Determine the (X, Y) coordinate at the center of the cell enclosing the given text.  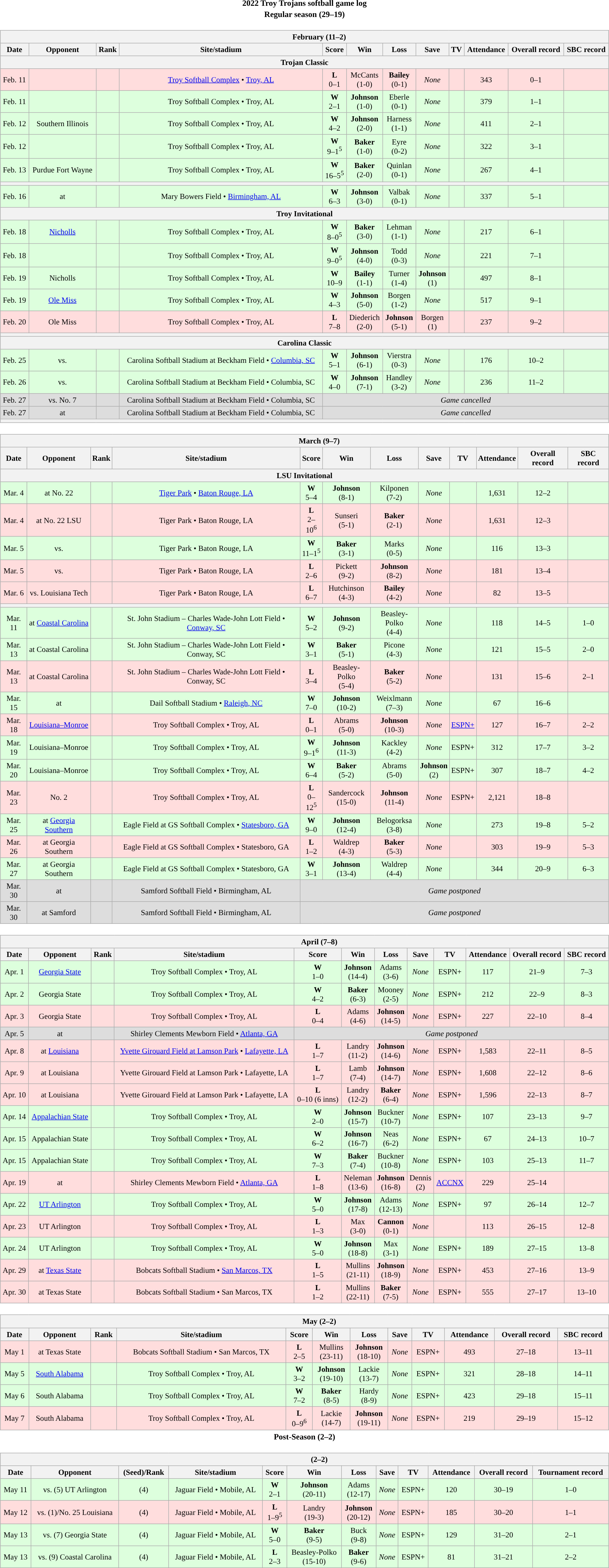
Adams(4-6) (358, 1016)
Apr. 14 (14, 1117)
ACCNX (450, 1183)
Johnson(20-11) (314, 1489)
Sandercock(15-0) (347, 797)
W9–16 (311, 747)
Adams(12-17) (359, 1489)
7–3 (587, 972)
12–7 (587, 1204)
5–3 (588, 847)
Johnson(13-4) (347, 869)
at Samford (59, 913)
18–8 (543, 797)
337 (486, 197)
28–18 (526, 1374)
Johnson(14-5) (391, 1016)
Apr. 24 (14, 1249)
Beasley-Polko(15-10) (314, 1557)
321 (469, 1374)
McCants(1-0) (364, 80)
19–8 (543, 825)
8–6 (587, 1073)
Lackie(14-7) (331, 1418)
212 (488, 994)
Baker(6-4) (391, 1094)
Apr. 1 (14, 972)
Johnson(18-10) (369, 1351)
L2–106 (311, 520)
22–12 (537, 1073)
9–7 (587, 1117)
312 (497, 747)
May 11 (16, 1489)
Beasley-Polko(4-4) (394, 623)
5–1 (536, 197)
0–1 (536, 80)
Pickett(9-2) (347, 571)
Cannon(0-1) (391, 1226)
1,583 (488, 1051)
189 (488, 1249)
No. 2 (59, 797)
22–11 (537, 1051)
24–13 (537, 1139)
25–13 (537, 1160)
Johnson(14-6) (391, 1051)
Landry(12-2) (358, 1094)
497 (486, 278)
Apr. 19 (14, 1183)
W7–0 (311, 703)
453 (488, 1270)
7–1 (536, 255)
118 (497, 623)
221 (486, 255)
vs. No. 7 (63, 400)
Johnson(7-1) (364, 382)
307 (497, 770)
Belogorksa(3-8) (394, 825)
Neleman(13-6) (358, 1183)
W9–0 (311, 825)
15–11 (583, 1396)
L1–8 (318, 1183)
30–19 (504, 1489)
1,596 (488, 1094)
May 1 (15, 1351)
Johnson(5-1) (399, 322)
229 (488, 1183)
Baker(7-4) (358, 1160)
Baker(2-1) (394, 520)
Baker(2-0) (364, 170)
Borgen(1-2) (399, 300)
Johnson(15-7) (358, 1117)
Mar. 20 (14, 770)
27–18 (526, 1351)
13–3 (543, 548)
129 (451, 1535)
Baker(9-6) (359, 1557)
82 (497, 593)
517 (486, 300)
Mooney(2-5) (391, 994)
Johnson(10-2) (347, 703)
W1–0 (318, 972)
81 (451, 1557)
Mullins(23-11) (331, 1351)
Johnson(11-4) (394, 797)
3–1 (536, 146)
Landry(19-3) (314, 1512)
at No. 22 LSU (59, 520)
Bailey(4-2) (394, 593)
Johnson(14-4) (358, 972)
Mar. 23 (14, 797)
Buckner(10-7) (391, 1117)
Mar. 19 (14, 747)
423 (469, 1396)
21–9 (537, 972)
26–15 (537, 1226)
(Seed)/Rank (144, 1472)
Landry(11-2) (358, 1051)
vs. (1)/No. 25 Louisiana (75, 1512)
10–7 (587, 1139)
322 (486, 146)
Johnson(4-0) (364, 255)
L2–3 (275, 1557)
6–3 (588, 869)
97 (488, 1204)
vs. (7) Georgia State (75, 1535)
411 (486, 124)
219 (469, 1418)
Apr. 30 (14, 1292)
Borgen(1) (432, 322)
12–8 (587, 1226)
Buck(9-8) (359, 1535)
Feb. 13 (15, 170)
Kilponen(7-2) (394, 493)
Tournament record (571, 1472)
22–13 (537, 1094)
2,121 (497, 797)
Troy Invitational (304, 214)
113 (488, 1226)
W6–2 (318, 1139)
Dail Softball Stadium • Raleigh, NC (206, 703)
13–9 (587, 1270)
W6–4 (311, 770)
Hutchinson(4-3) (347, 593)
185 (451, 1512)
Mar. 6 (14, 593)
W5–4 (311, 493)
8–3 (587, 994)
22–9 (537, 994)
L1–95 (275, 1512)
(2–2) (304, 1460)
W4–3 (334, 300)
Apr. 10 (14, 1094)
131 (497, 676)
16–6 (543, 703)
267 (486, 170)
Apr. 5 (14, 1033)
L3–4 (311, 676)
Baker(6-3) (358, 994)
555 (488, 1292)
Adams(12-13) (391, 1204)
L7–8 (334, 322)
Johnson(3-0) (364, 197)
344 (497, 869)
Mullins(21-11) (358, 1270)
Lamb(7-4) (358, 1073)
Mar. 18 (14, 725)
Johnson(11-3) (347, 747)
L0–96 (299, 1418)
Baker(7-5) (391, 1292)
Buckner(10-8) (391, 1160)
Johnson(5-0) (364, 300)
5–2 (588, 825)
Feb. 25 (15, 360)
W9–15 (334, 146)
Baker(1-0) (364, 146)
May (2–2) (304, 1321)
303 (497, 847)
Baker(3-1) (347, 548)
Harness(1-1) (399, 124)
Johnson(2) (434, 770)
26–14 (537, 1204)
May 12 (16, 1512)
13–5 (543, 593)
Johnson(10-3) (394, 725)
Johnson(8-1) (347, 493)
Johnson(8-2) (394, 571)
12–3 (543, 520)
Feb. 20 (15, 322)
W16–55 (334, 170)
Mar. 15 (14, 703)
Trojan Classic (304, 62)
February (11–2) (304, 37)
Eyre(0-2) (399, 146)
Southern Illinois (63, 124)
19–9 (543, 847)
14–11 (583, 1374)
W4–0 (334, 382)
Mar. 25 (14, 825)
31–21 (504, 1557)
Johnson(6-1) (364, 360)
16–7 (543, 725)
W2–0 (318, 1117)
15–12 (583, 1418)
Max(3-1) (391, 1249)
29–19 (526, 1418)
Sunseri(5-1) (347, 520)
Todd(0-3) (399, 255)
4–2 (588, 770)
Waldrep(4-3) (347, 847)
W3–2 (299, 1374)
Apr. 3 (14, 1016)
29–18 (526, 1396)
176 (486, 360)
127 (497, 725)
W11–15 (311, 548)
Baker(9-5) (314, 1535)
2–0 (588, 650)
Johnson(17-8) (358, 1204)
Weixlmann(7–3) (394, 703)
at No. 22 (59, 493)
Feb. 16 (15, 197)
13–8 (587, 1249)
Baker(3-0) (364, 232)
March (9–7) (304, 441)
Johnson(2-0) (364, 124)
27–17 (537, 1292)
Johnson(12-4) (347, 825)
Bailey(0-1) (399, 80)
Johnson(9-2) (347, 623)
Purdue Fort Wayne (63, 170)
Johnson(1-0) (364, 102)
May 7 (15, 1418)
117 (488, 972)
Beasley-Polko(5-4) (347, 676)
Vierstra(0-3) (399, 360)
9–2 (536, 322)
May 5 (15, 1374)
Johnson(16-8) (391, 1183)
Eberle(0-1) (399, 102)
Max(3-0) (358, 1226)
Apr. 8 (14, 1051)
Apr. 2 (14, 994)
237 (486, 322)
Marks(0-5) (394, 548)
Johnson(20-12) (359, 1512)
Adams(3-6) (391, 972)
Carolina Classic (304, 343)
vs. Louisiana Tech (59, 593)
W8–05 (334, 232)
Feb. 26 (15, 382)
30–20 (504, 1512)
Handley(3-2) (399, 382)
L6–7 (311, 593)
W9–05 (334, 255)
Baker(5-1) (347, 650)
L1–5 (318, 1270)
Bailey(1-1) (364, 278)
Hardy(8-9) (369, 1396)
L2–5 (299, 1351)
8–5 (587, 1051)
8–7 (587, 1094)
Kackley(4-2) (394, 747)
L0–125 (311, 797)
Picone(4-3) (394, 650)
LSU Invitational (304, 475)
Mullins(22-11) (358, 1292)
Johnson(18-9) (391, 1270)
217 (486, 232)
343 (486, 80)
14–5 (543, 623)
Dennis(2) (421, 1183)
20–9 (543, 869)
Valbak(0-1) (399, 197)
April (7–8) (304, 942)
8–4 (587, 1016)
Johnson(18-8) (358, 1249)
Neas(6-2) (391, 1139)
Johnson(1) (432, 278)
121 (497, 650)
W10–9 (334, 278)
1,608 (488, 1073)
Turner(1-4) (399, 278)
Johnson(14-7) (391, 1073)
Waldrep(4-4) (394, 869)
vs. (5) UT Arlington (75, 1489)
Diederich(2-0) (364, 322)
10–2 (536, 360)
181 (497, 571)
27–16 (537, 1270)
L0–4 (318, 1016)
11–7 (587, 1160)
vs. (9) Coastal Carolina (75, 1557)
12–2 (543, 493)
L2–6 (311, 571)
379 (486, 102)
107 (488, 1117)
13–4 (543, 571)
Apr. 9 (14, 1073)
Baker(5-3) (394, 847)
W5–1 (334, 360)
Apr. 29 (14, 1270)
L0–10 (6 inns) (318, 1094)
Lehman(1-1) (399, 232)
3–2 (588, 747)
Mar. 11 (14, 623)
103 (488, 1160)
13–10 (587, 1292)
273 (497, 825)
31–20 (504, 1535)
Mar. 27 (14, 869)
27–15 (537, 1249)
17–7 (543, 747)
116 (497, 548)
W6–3 (334, 197)
W5–2 (311, 623)
120 (451, 1489)
9–1 (536, 300)
4–1 (536, 170)
15–6 (543, 676)
Apr. 23 (14, 1226)
18–7 (543, 770)
W7–3 (318, 1160)
236 (486, 382)
13–11 (583, 1351)
11–2 (536, 382)
L1–3 (318, 1226)
W7–2 (299, 1396)
493 (469, 1351)
Apr. 22 (14, 1204)
May 6 (15, 1396)
15–5 (543, 650)
Baker(8-5) (331, 1396)
Lackie(13-7) (369, 1374)
23–13 (537, 1117)
Johnson(19-10) (331, 1374)
Mary Bowers Field • Birmingham, AL (221, 197)
6–1 (536, 232)
Mar. 26 (14, 847)
25–14 (537, 1183)
22–10 (537, 1016)
227 (488, 1016)
Johnson(16-7) (358, 1139)
8–1 (536, 278)
Johnson(19-11) (369, 1418)
Quinlan(0-1) (399, 170)
